Scan for the cell matching the given text and deliver its [x, y] coordinate at center. 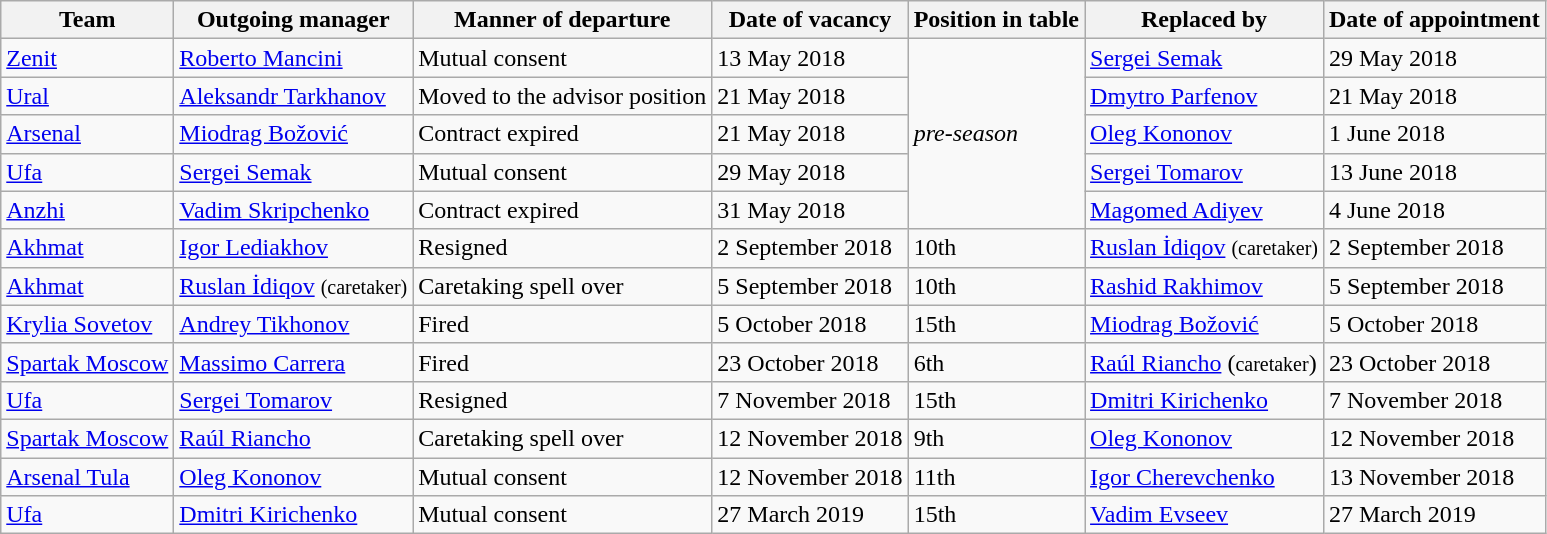
Ural [88, 96]
Vadim Skripchenko [294, 210]
Replaced by [1204, 20]
Arsenal [88, 134]
Arsenal Tula [88, 477]
Rashid Rakhimov [1204, 286]
Igor Lediakhov [294, 248]
31 May 2018 [810, 210]
4 June 2018 [1434, 210]
13 May 2018 [810, 58]
Position in table [996, 20]
Moved to the advisor position [562, 96]
13 November 2018 [1434, 477]
Andrey Tikhonov [294, 324]
Date of vacancy [810, 20]
Manner of departure [562, 20]
6th [996, 362]
Raúl Riancho [294, 438]
13 June 2018 [1434, 172]
pre-season [996, 134]
Date of appointment [1434, 20]
Anzhi [88, 210]
Magomed Adiyev [1204, 210]
Roberto Mancini [294, 58]
Aleksandr Tarkhanov [294, 96]
Dmytro Parfenov [1204, 96]
Vadim Evseev [1204, 515]
Outgoing manager [294, 20]
Zenit [88, 58]
1 June 2018 [1434, 134]
11th [996, 477]
Massimo Carrera [294, 362]
Krylia Sovetov [88, 324]
9th [996, 438]
Team [88, 20]
Igor Cherevchenko [1204, 477]
Raúl Riancho (caretaker) [1204, 362]
